Capture the cell that displays the provided text and extract its [x, y] central coordinate. 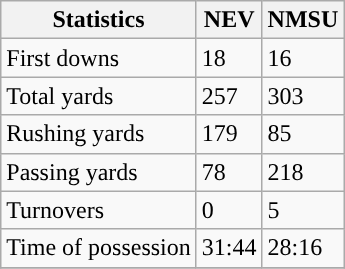
16 [303, 58]
Time of possession [99, 248]
179 [229, 134]
78 [229, 172]
First downs [99, 58]
85 [303, 134]
257 [229, 96]
0 [229, 210]
NEV [229, 20]
Passing yards [99, 172]
18 [229, 58]
Statistics [99, 20]
Turnovers [99, 210]
NMSU [303, 20]
Rushing yards [99, 134]
5 [303, 210]
303 [303, 96]
218 [303, 172]
Total yards [99, 96]
28:16 [303, 248]
31:44 [229, 248]
